Output the [x, y] coordinate of the center of the cell containing the given text.  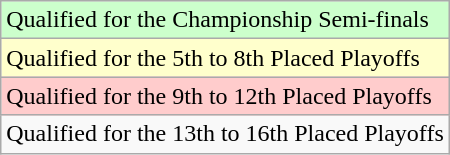
Qualified for the 5th to 8th Placed Playoffs [226, 58]
Qualified for the Championship Semi-finals [226, 20]
Qualified for the 9th to 12th Placed Playoffs [226, 96]
Qualified for the 13th to 16th Placed Playoffs [226, 134]
